Identify which cell holds the provided text, then report its [X, Y] central coordinate. 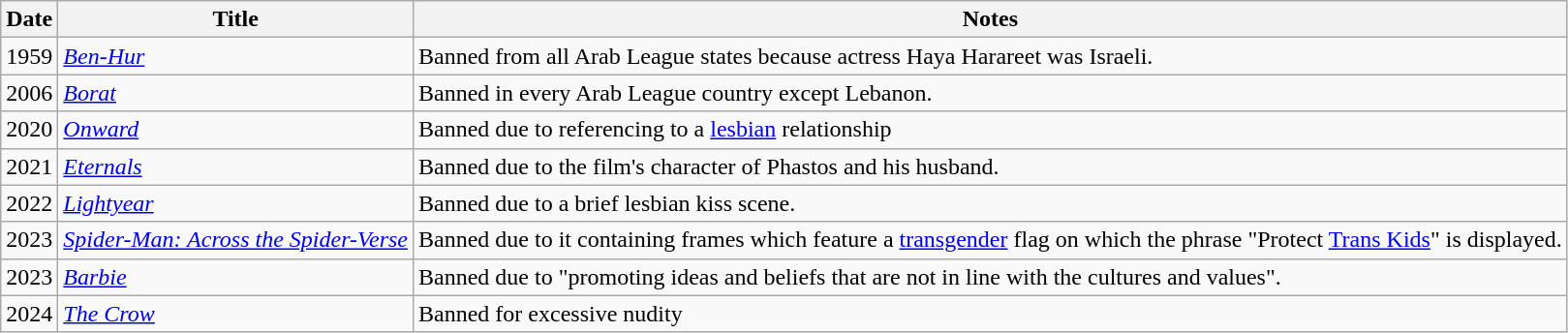
Onward [236, 130]
Spider-Man: Across the Spider-Verse [236, 240]
Ben-Hur [236, 56]
Banned due to it containing frames which feature a transgender flag on which the phrase "Protect Trans Kids" is displayed. [991, 240]
The Crow [236, 314]
Banned from all Arab League states because actress Haya Harareet was Israeli. [991, 56]
Banned due to a brief lesbian kiss scene. [991, 203]
Lightyear [236, 203]
Notes [991, 19]
1959 [29, 56]
Barbie [236, 277]
2006 [29, 93]
Borat [236, 93]
Eternals [236, 166]
Banned due to referencing to a lesbian relationship [991, 130]
Banned due to the film's character of Phastos and his husband. [991, 166]
Date [29, 19]
2020 [29, 130]
2022 [29, 203]
Title [236, 19]
Banned in every Arab League country except Lebanon. [991, 93]
Banned due to "promoting ideas and beliefs that are not in line with the cultures and values". [991, 277]
2024 [29, 314]
2021 [29, 166]
Banned for excessive nudity [991, 314]
